For the text-containing cell, return its midpoint in (x, y) coordinate format. 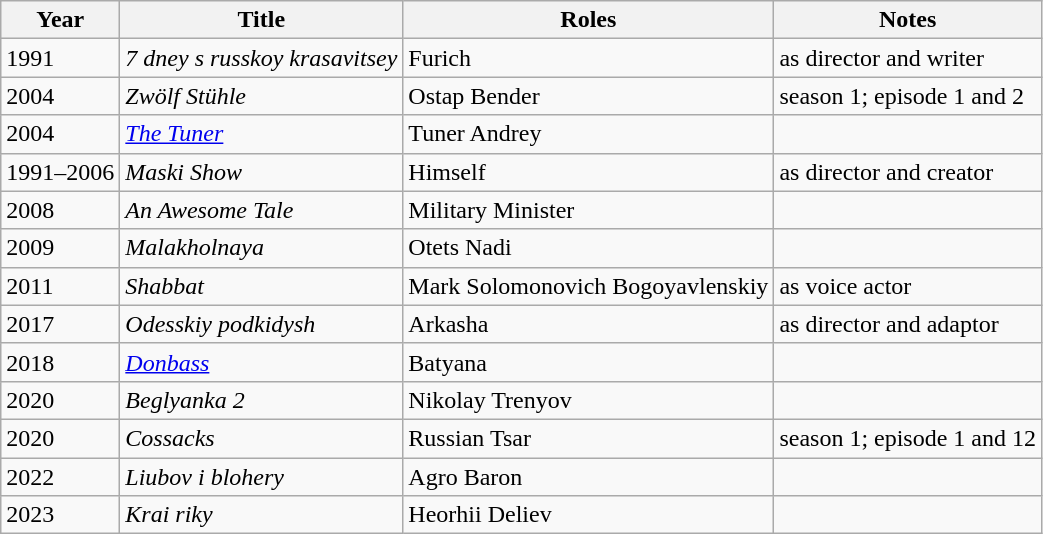
as voice actor (908, 286)
Military Minister (588, 210)
Russian Tsar (588, 438)
Malakholnaya (262, 248)
as director and writer (908, 58)
Notes (908, 20)
2018 (60, 362)
2023 (60, 515)
Mark Solomonovich Bogoyavlenskiy (588, 286)
Odesskiy podkidysh (262, 324)
Agro Baron (588, 477)
Year (60, 20)
season 1; episode 1 and 2 (908, 96)
as director and adaptor (908, 324)
Furich (588, 58)
Roles (588, 20)
season 1; episode 1 and 12 (908, 438)
Cossacks (262, 438)
Maski Show (262, 172)
Krai riky (262, 515)
2022 (60, 477)
Liubov i blohery (262, 477)
Title (262, 20)
1991 (60, 58)
Batyana (588, 362)
The Tuner (262, 134)
2011 (60, 286)
Otets Nadi (588, 248)
7 dney s russkoy krasavitsey (262, 58)
Beglyanka 2 (262, 400)
2008 (60, 210)
Nikolay Trenyov (588, 400)
Donbass (262, 362)
as director and creator (908, 172)
An Awesome Tale (262, 210)
Shabbat (262, 286)
Zwölf Stühle (262, 96)
Heorhii Deliev (588, 515)
1991–2006 (60, 172)
2009 (60, 248)
2017 (60, 324)
Himself (588, 172)
Tuner Andrey (588, 134)
Arkasha (588, 324)
Ostap Bender (588, 96)
